Capture the cell that displays the provided text and extract its [X, Y] central coordinate. 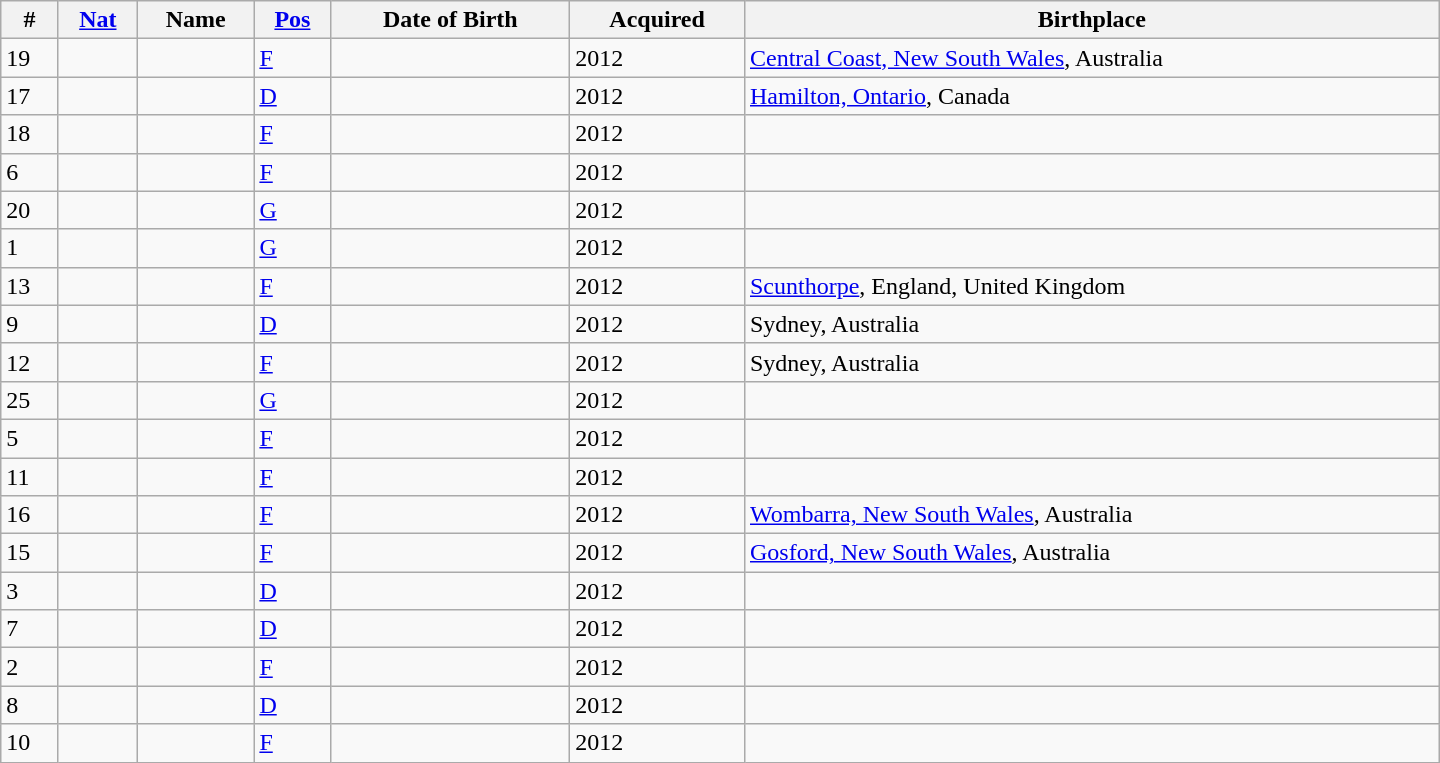
10 [30, 743]
Central Coast, New South Wales, Australia [1092, 58]
Nat [98, 20]
1 [30, 248]
8 [30, 705]
19 [30, 58]
2 [30, 667]
Gosford, New South Wales, Australia [1092, 553]
5 [30, 438]
7 [30, 629]
20 [30, 210]
25 [30, 400]
16 [30, 515]
Wombarra, New South Wales, Australia [1092, 515]
15 [30, 553]
Date of Birth [450, 20]
Birthplace [1092, 20]
Pos [292, 20]
Hamilton, Ontario, Canada [1092, 96]
17 [30, 96]
12 [30, 362]
9 [30, 324]
Scunthorpe, England, United Kingdom [1092, 286]
# [30, 20]
13 [30, 286]
Acquired [658, 20]
3 [30, 591]
11 [30, 477]
Name [195, 20]
18 [30, 134]
6 [30, 172]
